Find where the given text appears and provide that cell's center as (x, y) coordinate. 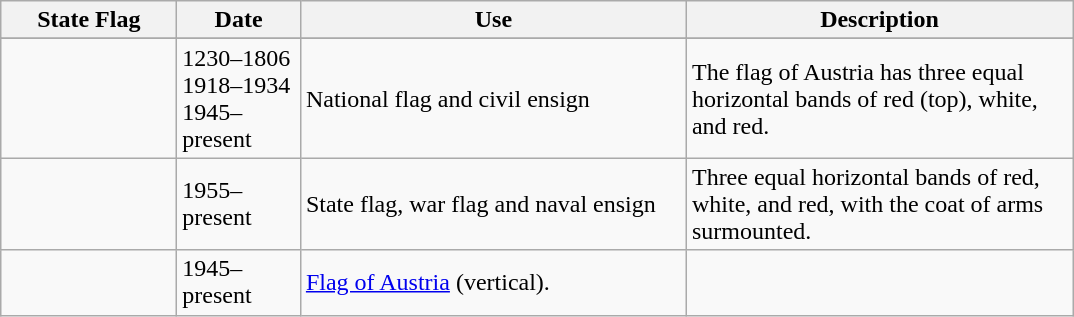
1945–present (239, 282)
National flag and civil ensign (493, 98)
Date (239, 20)
1230–18061918–19341945–present (239, 98)
The flag of Austria has three equal horizontal bands of red (top), white, and red. (879, 98)
Description (879, 20)
1955–present (239, 204)
Three equal horizontal bands of red, white, and red, with the coat of arms surmounted. (879, 204)
Flag of Austria (vertical). (493, 282)
State flag, war flag and naval ensign (493, 204)
Use (493, 20)
State Flag (89, 20)
